Return the [x, y] coordinate for the center point of the cell that contains the specified text.  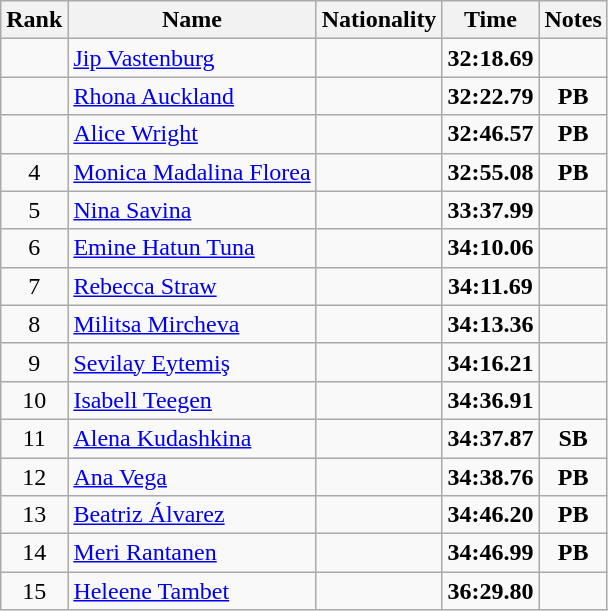
34:16.21 [490, 362]
Sevilay Eytemiş [192, 362]
11 [34, 438]
7 [34, 286]
33:37.99 [490, 210]
15 [34, 591]
34:46.20 [490, 515]
32:22.79 [490, 96]
14 [34, 553]
Rebecca Straw [192, 286]
4 [34, 172]
SB [573, 438]
8 [34, 324]
Meri Rantanen [192, 553]
Rhona Auckland [192, 96]
34:10.06 [490, 248]
Monica Madalina Florea [192, 172]
Rank [34, 20]
Alice Wright [192, 134]
5 [34, 210]
34:46.99 [490, 553]
34:13.36 [490, 324]
34:36.91 [490, 400]
Heleene Tambet [192, 591]
Jip Vastenburg [192, 58]
13 [34, 515]
Nationality [379, 20]
34:37.87 [490, 438]
34:38.76 [490, 477]
Emine Hatun Tuna [192, 248]
Time [490, 20]
Isabell Teegen [192, 400]
Nina Savina [192, 210]
Beatriz Álvarez [192, 515]
10 [34, 400]
36:29.80 [490, 591]
32:55.08 [490, 172]
Alena Kudashkina [192, 438]
32:46.57 [490, 134]
Ana Vega [192, 477]
34:11.69 [490, 286]
9 [34, 362]
32:18.69 [490, 58]
Name [192, 20]
12 [34, 477]
Notes [573, 20]
6 [34, 248]
Militsa Mircheva [192, 324]
